Detect which cell encompasses the target text, then output its [X, Y] center coordinate. 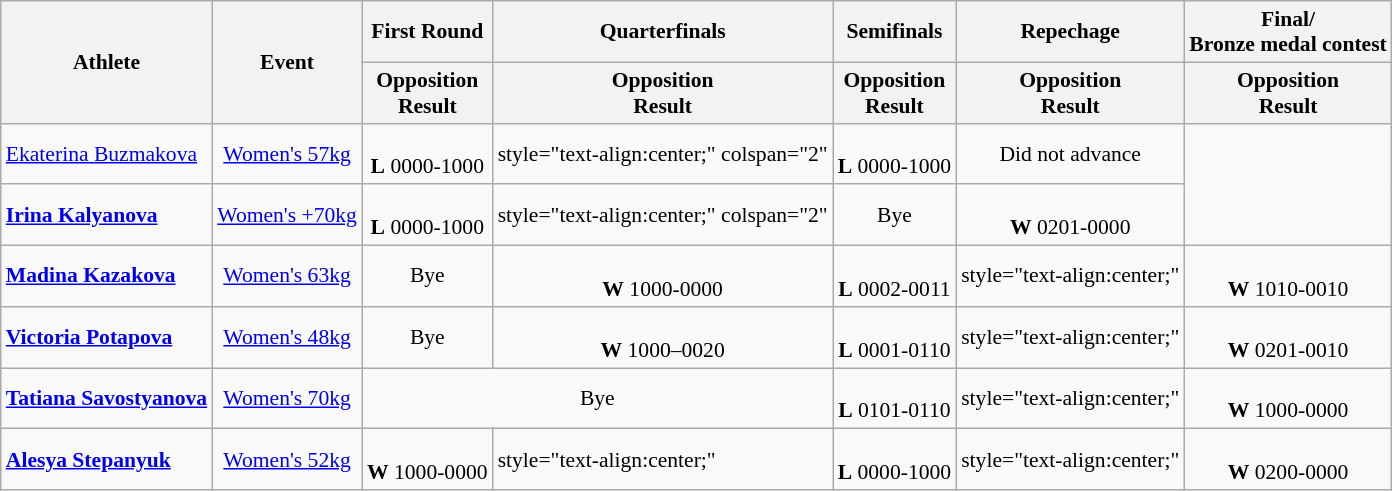
Athlete [106, 62]
Did not advance [1070, 154]
L 0001-0110 [894, 338]
W 1000–0020 [663, 338]
L 0101-0110 [894, 398]
W 0201-0010 [1288, 338]
Alesya Stepanyuk [106, 460]
Repechage [1070, 32]
W 0200-0000 [1288, 460]
W 1010-0010 [1288, 276]
Irina Kalyanova [106, 216]
Final/Bronze medal contest [1288, 32]
Women's 57kg [287, 154]
Women's 48kg [287, 338]
Semifinals [894, 32]
Women's 63kg [287, 276]
Women's 52kg [287, 460]
Quarterfinals [663, 32]
W 0201-0000 [1070, 216]
Event [287, 62]
Ekaterina Buzmakova [106, 154]
Women's 70kg [287, 398]
Tatiana Savostyanova [106, 398]
Victoria Potapova [106, 338]
L 0002-0011 [894, 276]
Madina Kazakova [106, 276]
Women's +70kg [287, 216]
First Round [428, 32]
